Output the [x, y] coordinate of the center of the cell containing the given text.  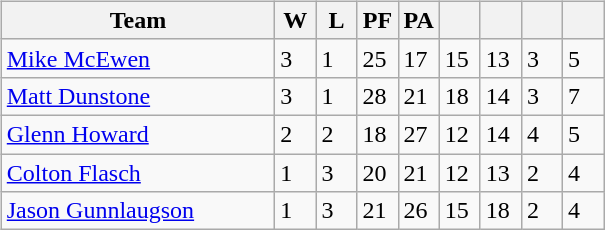
Mike McEwen [138, 58]
PA [418, 20]
L [336, 20]
Glenn Howard [138, 134]
17 [418, 58]
Matt Dunstone [138, 96]
26 [418, 211]
28 [378, 96]
W [296, 20]
Team [138, 20]
PF [378, 20]
7 [582, 96]
27 [418, 134]
Colton Flasch [138, 173]
Jason Gunnlaugson [138, 211]
20 [378, 173]
25 [378, 58]
